Locate the cell with the specified text and output its [X, Y] center coordinate. 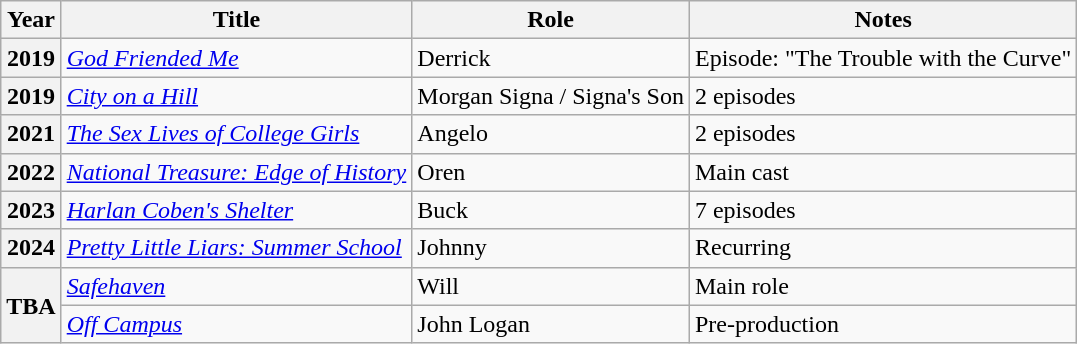
Year [31, 20]
2024 [31, 248]
Morgan Signa / Signa's Son [551, 96]
Title [236, 20]
John Logan [551, 324]
National Treasure: Edge of History [236, 172]
Main cast [882, 172]
Angelo [551, 134]
God Friended Me [236, 58]
7 episodes [882, 210]
Main role [882, 286]
Buck [551, 210]
Recurring [882, 248]
Harlan Coben's Shelter [236, 210]
Will [551, 286]
Notes [882, 20]
Pretty Little Liars: Summer School [236, 248]
Pre-production [882, 324]
2022 [31, 172]
City on a Hill [236, 96]
Off Campus [236, 324]
Oren [551, 172]
Safehaven [236, 286]
Derrick [551, 58]
Johnny [551, 248]
The Sex Lives of College Girls [236, 134]
2023 [31, 210]
Episode: "The Trouble with the Curve" [882, 58]
TBA [31, 305]
2021 [31, 134]
Role [551, 20]
